Return the (X, Y) coordinate for the center point of the cell that contains the specified text.  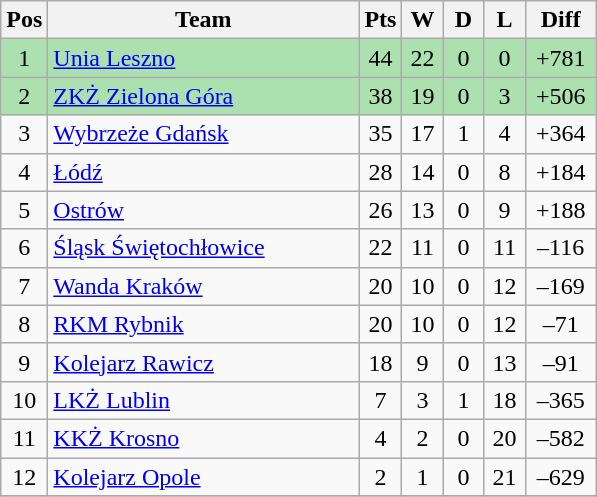
Wanda Kraków (204, 286)
Kolejarz Rawicz (204, 362)
+184 (560, 172)
35 (380, 134)
Team (204, 20)
LKŻ Lublin (204, 400)
Pos (24, 20)
D (464, 20)
W (422, 20)
Łódź (204, 172)
+364 (560, 134)
–629 (560, 477)
–71 (560, 324)
–169 (560, 286)
–116 (560, 248)
Pts (380, 20)
+506 (560, 96)
RKM Rybnik (204, 324)
Unia Leszno (204, 58)
Kolejarz Opole (204, 477)
6 (24, 248)
–365 (560, 400)
ZKŻ Zielona Góra (204, 96)
26 (380, 210)
L (504, 20)
17 (422, 134)
+781 (560, 58)
Ostrów (204, 210)
19 (422, 96)
21 (504, 477)
+188 (560, 210)
44 (380, 58)
5 (24, 210)
KKŻ Krosno (204, 438)
14 (422, 172)
28 (380, 172)
Śląsk Świętochłowice (204, 248)
–582 (560, 438)
Diff (560, 20)
–91 (560, 362)
Wybrzeże Gdańsk (204, 134)
38 (380, 96)
